From the cell containing the given text, extract its center point as [X, Y] coordinate. 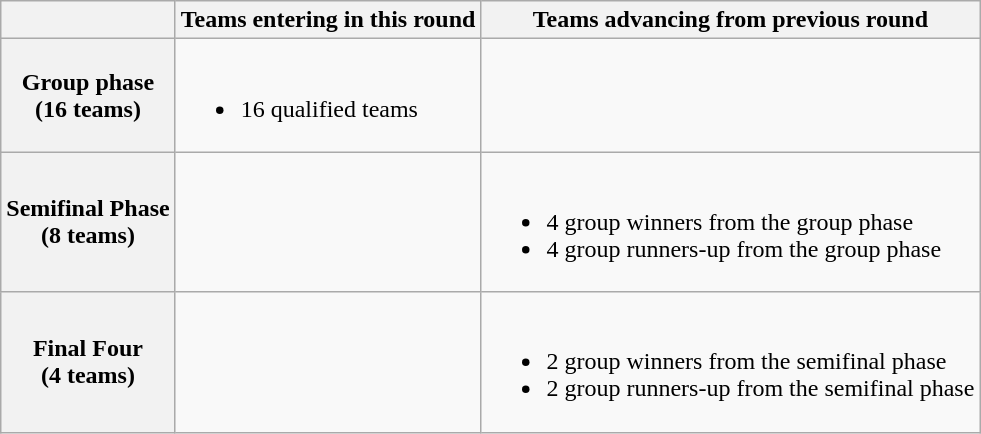
Semifinal Phase(8 teams) [88, 222]
Teams advancing from previous round [730, 20]
4 group winners from the group phase4 group runners-up from the group phase [730, 222]
Teams entering in this round [328, 20]
Final Four(4 teams) [88, 362]
2 group winners from the semifinal phase2 group runners-up from the semifinal phase [730, 362]
Group phase(16 teams) [88, 96]
16 qualified teams [328, 96]
